Identify which cell holds the provided text, then report its (X, Y) central coordinate. 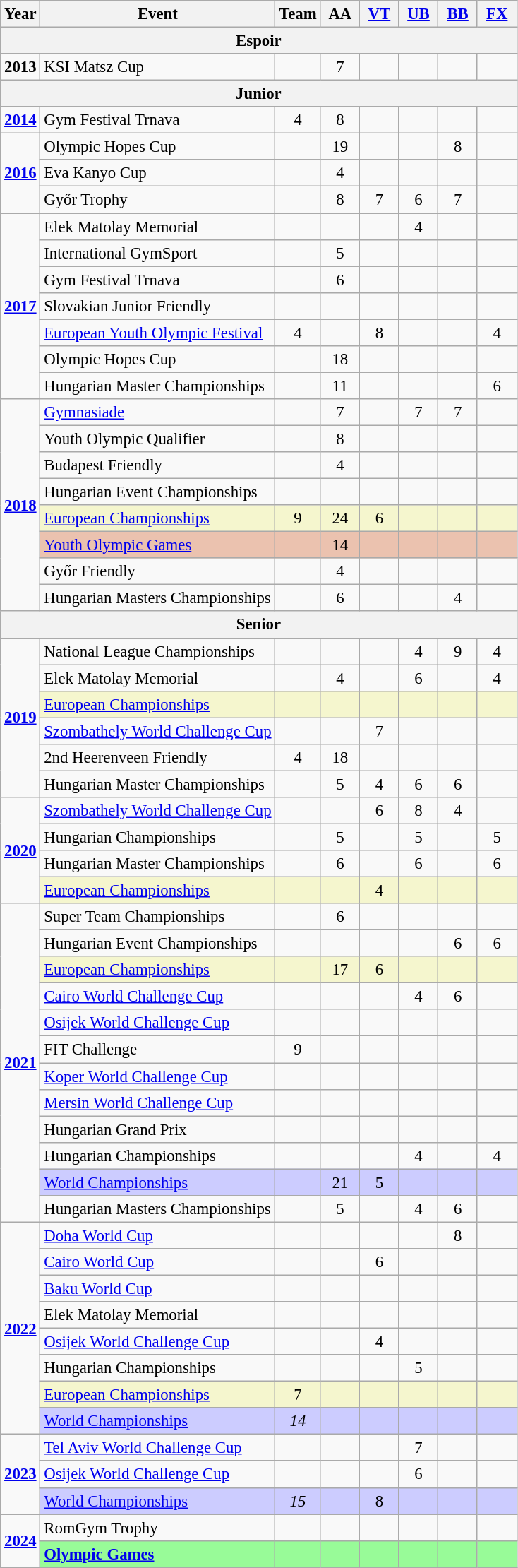
Youth Olympic Games (158, 545)
Espoir (258, 41)
Event (158, 14)
2013 (20, 67)
Junior (258, 94)
UB (418, 14)
2023 (20, 1475)
VT (380, 14)
AA (340, 14)
2019 (20, 718)
Super Team Championships (158, 917)
Hungarian Grand Prix (158, 1129)
International GymSport (158, 253)
Youth Olympic Qualifier (158, 439)
15 (298, 1501)
Cairo World Cup (158, 1262)
Baku World Cup (158, 1288)
FIT Challenge (158, 1050)
21 (340, 1182)
2024 (20, 1541)
11 (340, 386)
24 (340, 518)
19 (340, 147)
FX (497, 14)
2017 (20, 307)
European Youth Olympic Festival (158, 333)
2014 (20, 120)
2016 (20, 174)
Olympic Games (158, 1554)
RomGym Trophy (158, 1528)
Mersin World Challenge Cup (158, 1103)
Team (298, 14)
Budapest Friendly (158, 465)
2022 (20, 1328)
2020 (20, 850)
Year (20, 14)
Eva Kanyo Cup (158, 173)
Győr Trophy (158, 200)
17 (340, 970)
Koper World Challenge Cup (158, 1076)
Tel Aviv World Challenge Cup (158, 1448)
Slovakian Junior Friendly (158, 306)
2nd Heerenveen Friendly (158, 758)
Cairo World Challenge Cup (158, 997)
National League Championships (158, 651)
KSI Matsz Cup (158, 67)
BB (458, 14)
Senior (258, 625)
Győr Friendly (158, 571)
Doha World Cup (158, 1235)
2018 (20, 506)
2021 (20, 1062)
Gymnasiade (158, 412)
